Provide the (X, Y) coordinate of the cell's center where the given text is located.  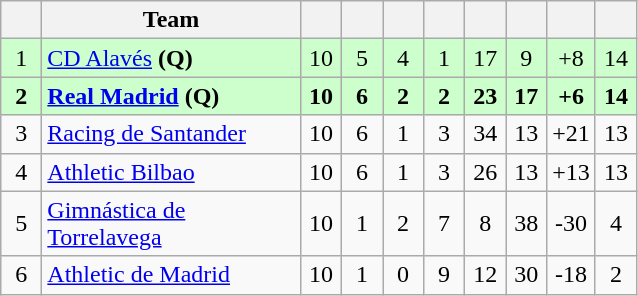
Racing de Santander (172, 134)
CD Alavés (Q) (172, 58)
0 (402, 275)
30 (526, 275)
38 (526, 224)
7 (444, 224)
+8 (572, 58)
Gimnástica de Torrelavega (172, 224)
12 (486, 275)
8 (486, 224)
23 (486, 96)
+6 (572, 96)
34 (486, 134)
26 (486, 172)
Real Madrid (Q) (172, 96)
-30 (572, 224)
Athletic Bilbao (172, 172)
+21 (572, 134)
Team (172, 20)
+13 (572, 172)
-18 (572, 275)
Athletic de Madrid (172, 275)
